Search for the cell housing the specified text and yield its (x, y) center coordinate. 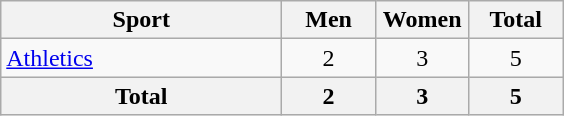
Women (422, 20)
Men (329, 20)
Athletics (142, 58)
Sport (142, 20)
